For the text-containing cell, return its midpoint in (x, y) coordinate format. 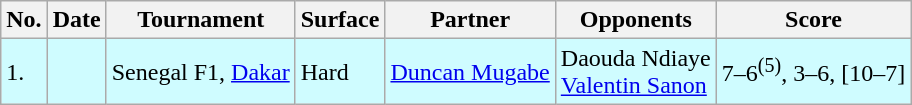
Senegal F1, Dakar (200, 72)
7–6(5), 3–6, [10–7] (813, 72)
Hard (340, 72)
Surface (340, 20)
Date (76, 20)
Opponents (636, 20)
Duncan Mugabe (470, 72)
Daouda Ndiaye Valentin Sanon (636, 72)
Tournament (200, 20)
Score (813, 20)
No. (24, 20)
1. (24, 72)
Partner (470, 20)
